Return [X, Y] of the center of cell containing provided text 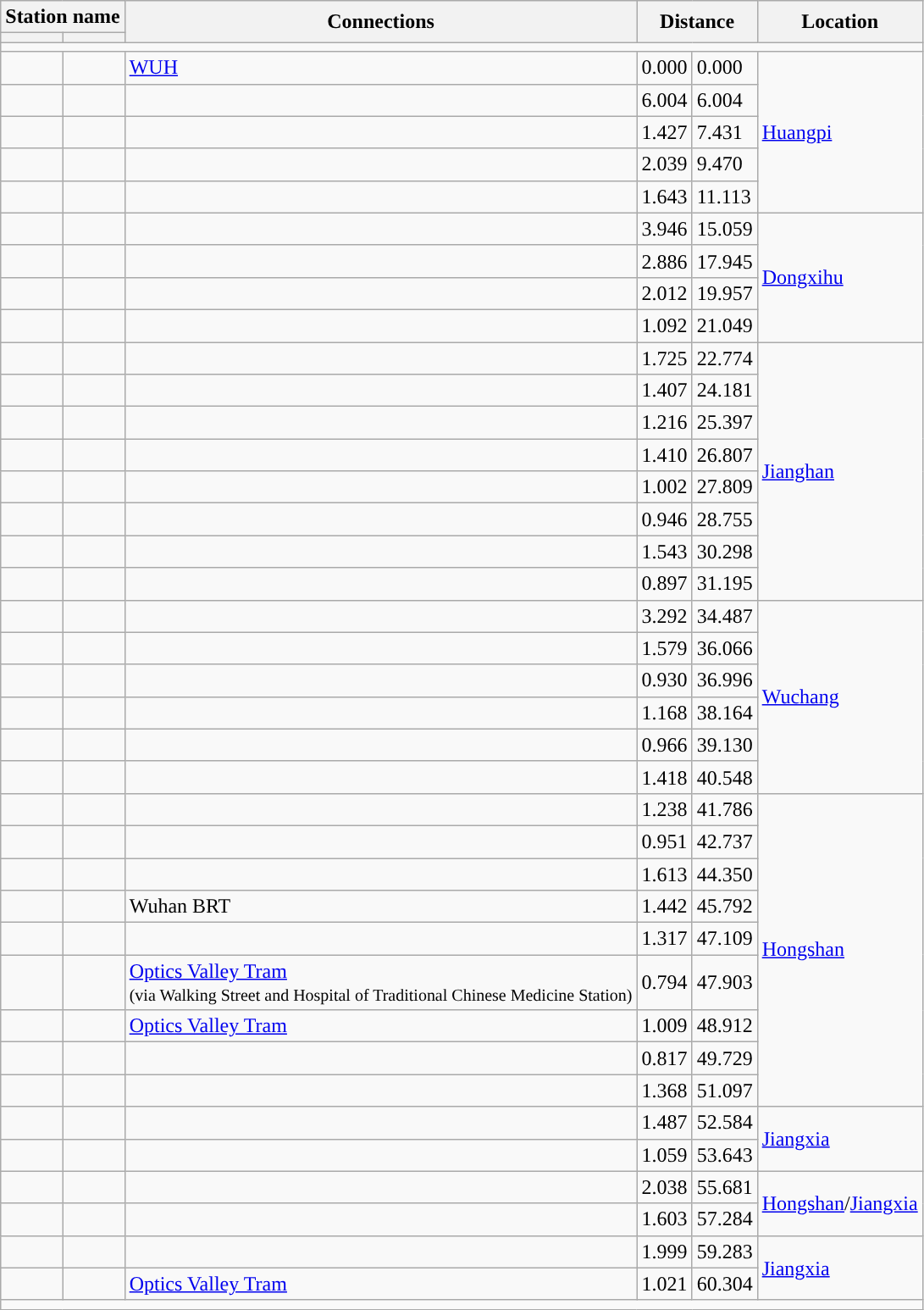
57.284 [725, 1219]
Distance [697, 22]
1.216 [664, 423]
1.410 [664, 455]
7.431 [725, 132]
1.442 [664, 907]
2.039 [664, 164]
Huangpi [840, 132]
0.897 [664, 584]
21.049 [725, 325]
9.470 [725, 164]
WUH [381, 68]
1.999 [664, 1252]
44.350 [725, 874]
36.996 [725, 680]
26.807 [725, 455]
28.755 [725, 519]
2.038 [664, 1187]
0.951 [664, 841]
Jianghan [840, 471]
39.130 [725, 745]
2.886 [664, 261]
30.298 [725, 552]
Dongxihu [840, 277]
1.543 [664, 552]
38.164 [725, 713]
40.548 [725, 777]
36.066 [725, 648]
24.181 [725, 391]
1.059 [664, 1155]
59.283 [725, 1252]
Hongshan/Jiangxia [840, 1203]
53.643 [725, 1155]
1.725 [664, 358]
17.945 [725, 261]
48.912 [725, 1026]
52.584 [725, 1123]
3.292 [664, 616]
41.786 [725, 809]
51.097 [725, 1091]
15.059 [725, 229]
22.774 [725, 358]
0.817 [664, 1058]
Connections [381, 22]
Hongshan [840, 950]
Station name [63, 17]
3.946 [664, 229]
0.930 [664, 680]
1.238 [664, 809]
1.643 [664, 197]
1.407 [664, 391]
1.317 [664, 939]
Optics Valley Tram(via Walking Street and Hospital of Traditional Chinese Medicine Station) [381, 983]
11.113 [725, 197]
47.903 [725, 983]
1.603 [664, 1219]
Location [840, 22]
0.794 [664, 983]
25.397 [725, 423]
1.427 [664, 132]
0.966 [664, 745]
45.792 [725, 907]
2.012 [664, 293]
1.002 [664, 487]
1.368 [664, 1091]
42.737 [725, 841]
Wuhan BRT [381, 907]
47.109 [725, 939]
55.681 [725, 1187]
31.195 [725, 584]
1.418 [664, 777]
60.304 [725, 1284]
1.579 [664, 648]
1.021 [664, 1284]
Wuchang [840, 697]
1.009 [664, 1026]
1.613 [664, 874]
19.957 [725, 293]
1.168 [664, 713]
34.487 [725, 616]
49.729 [725, 1058]
27.809 [725, 487]
0.946 [664, 519]
1.487 [664, 1123]
1.092 [664, 325]
